Output the [x, y] coordinate of the center of the cell containing the given text.  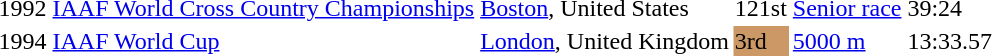
London, United Kingdom [605, 41]
5000 m [847, 41]
IAAF World Cup [264, 41]
3rd [760, 41]
